Output the (X, Y) coordinate of the center of the cell containing the given text.  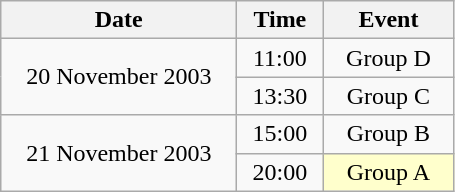
21 November 2003 (119, 153)
15:00 (280, 134)
Group B (388, 134)
Group D (388, 58)
Group C (388, 96)
Group A (388, 172)
11:00 (280, 58)
Event (388, 20)
Date (119, 20)
Time (280, 20)
13:30 (280, 96)
20 November 2003 (119, 77)
20:00 (280, 172)
